Capture the cell that displays the provided text and extract its (x, y) central coordinate. 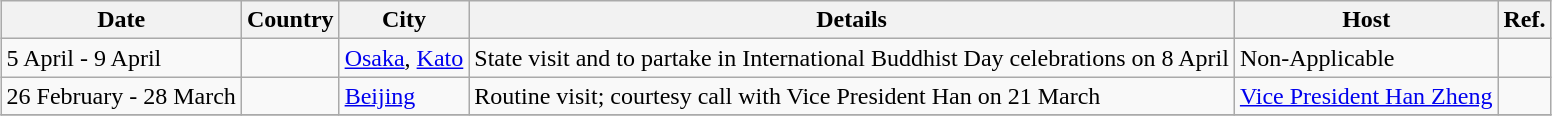
Vice President Han Zheng (1366, 96)
Ref. (1524, 20)
City (404, 20)
Osaka, Kato (404, 58)
Host (1366, 20)
Date (121, 20)
26 February - 28 March (121, 96)
Routine visit; courtesy call with Vice President Han on 21 March (852, 96)
State visit and to partake in International Buddhist Day celebrations on 8 April (852, 58)
Country (290, 20)
Non-Applicable (1366, 58)
Details (852, 20)
5 April - 9 April (121, 58)
Beijing (404, 96)
